Search for the cell housing the specified text and yield its [x, y] center coordinate. 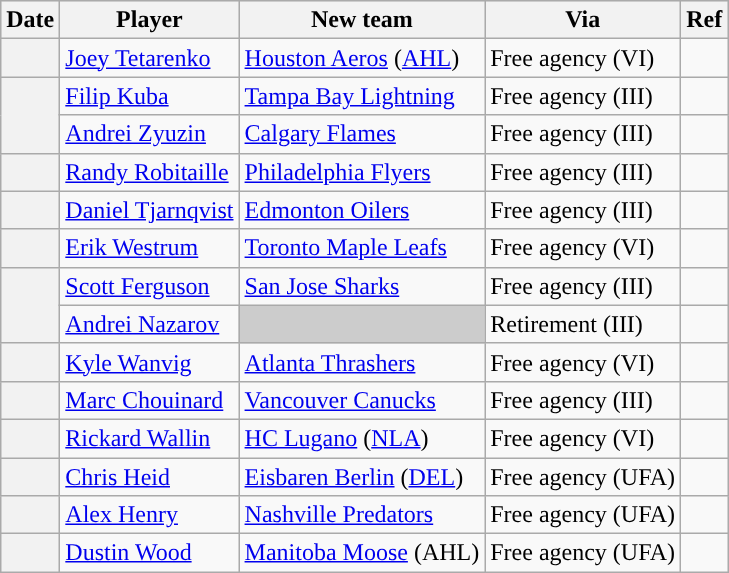
Erik Westrum [150, 248]
San Jose Sharks [362, 286]
Date [30, 20]
Scott Ferguson [150, 286]
Kyle Wanvig [150, 362]
Houston Aeros (AHL) [362, 58]
Via [583, 20]
Andrei Nazarov [150, 324]
Ref [704, 20]
New team [362, 20]
Andrei Zyuzin [150, 134]
Toronto Maple Leafs [362, 248]
Randy Robitaille [150, 172]
Edmonton Oilers [362, 210]
Nashville Predators [362, 515]
Atlanta Thrashers [362, 362]
Philadelphia Flyers [362, 172]
Calgary Flames [362, 134]
Marc Chouinard [150, 400]
Retirement (III) [583, 324]
Dustin Wood [150, 553]
Filip Kuba [150, 96]
Alex Henry [150, 515]
Player [150, 20]
HC Lugano (NLA) [362, 438]
Tampa Bay Lightning [362, 96]
Rickard Wallin [150, 438]
Joey Tetarenko [150, 58]
Daniel Tjarnqvist [150, 210]
Vancouver Canucks [362, 400]
Chris Heid [150, 477]
Eisbaren Berlin (DEL) [362, 477]
Manitoba Moose (AHL) [362, 553]
